Output the (X, Y) coordinate of the center of the cell containing the given text.  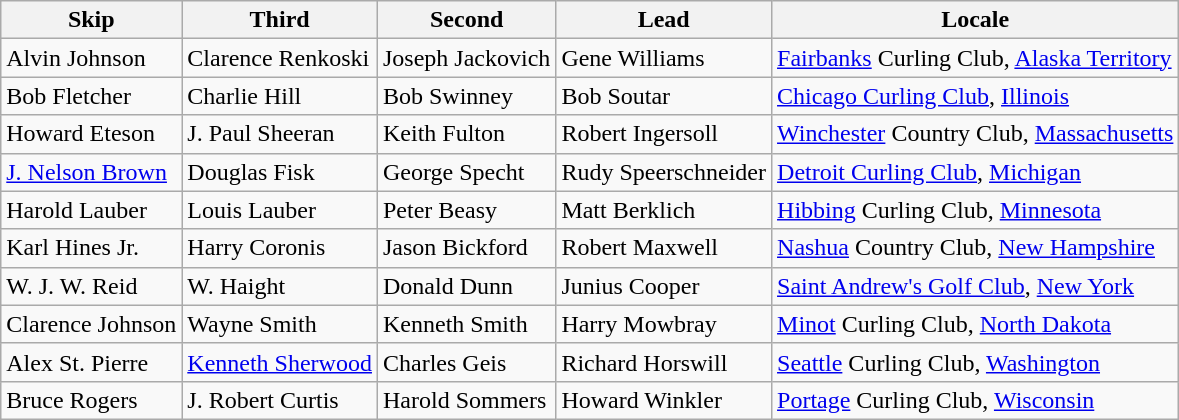
Detroit Curling Club, Michigan (976, 172)
J. Paul Sheeran (280, 134)
Harry Mowbray (664, 324)
Harold Lauber (92, 210)
Locale (976, 20)
Kenneth Sherwood (280, 362)
Richard Horswill (664, 362)
W. J. W. Reid (92, 286)
Louis Lauber (280, 210)
Portage Curling Club, Wisconsin (976, 400)
J. Robert Curtis (280, 400)
Harold Sommers (466, 400)
Kenneth Smith (466, 324)
Peter Beasy (466, 210)
Charlie Hill (280, 96)
Matt Berklich (664, 210)
Wayne Smith (280, 324)
Skip (92, 20)
Keith Fulton (466, 134)
Joseph Jackovich (466, 58)
Winchester Country Club, Massachusetts (976, 134)
Lead (664, 20)
Clarence Renkoski (280, 58)
Rudy Speerschneider (664, 172)
Gene Williams (664, 58)
Saint Andrew's Golf Club, New York (976, 286)
Hibbing Curling Club, Minnesota (976, 210)
Douglas Fisk (280, 172)
Bob Swinney (466, 96)
Nashua Country Club, New Hampshire (976, 248)
Robert Maxwell (664, 248)
Karl Hines Jr. (92, 248)
Bob Fletcher (92, 96)
W. Haight (280, 286)
Chicago Curling Club, Illinois (976, 96)
Fairbanks Curling Club, Alaska Territory (976, 58)
Bob Soutar (664, 96)
Alex St. Pierre (92, 362)
Second (466, 20)
Donald Dunn (466, 286)
Howard Winkler (664, 400)
J. Nelson Brown (92, 172)
Robert Ingersoll (664, 134)
Clarence Johnson (92, 324)
Seattle Curling Club, Washington (976, 362)
Charles Geis (466, 362)
Harry Coronis (280, 248)
Howard Eteson (92, 134)
Alvin Johnson (92, 58)
Bruce Rogers (92, 400)
Junius Cooper (664, 286)
George Specht (466, 172)
Jason Bickford (466, 248)
Third (280, 20)
Minot Curling Club, North Dakota (976, 324)
